Scan for the cell matching the given text and deliver its (X, Y) coordinate at center. 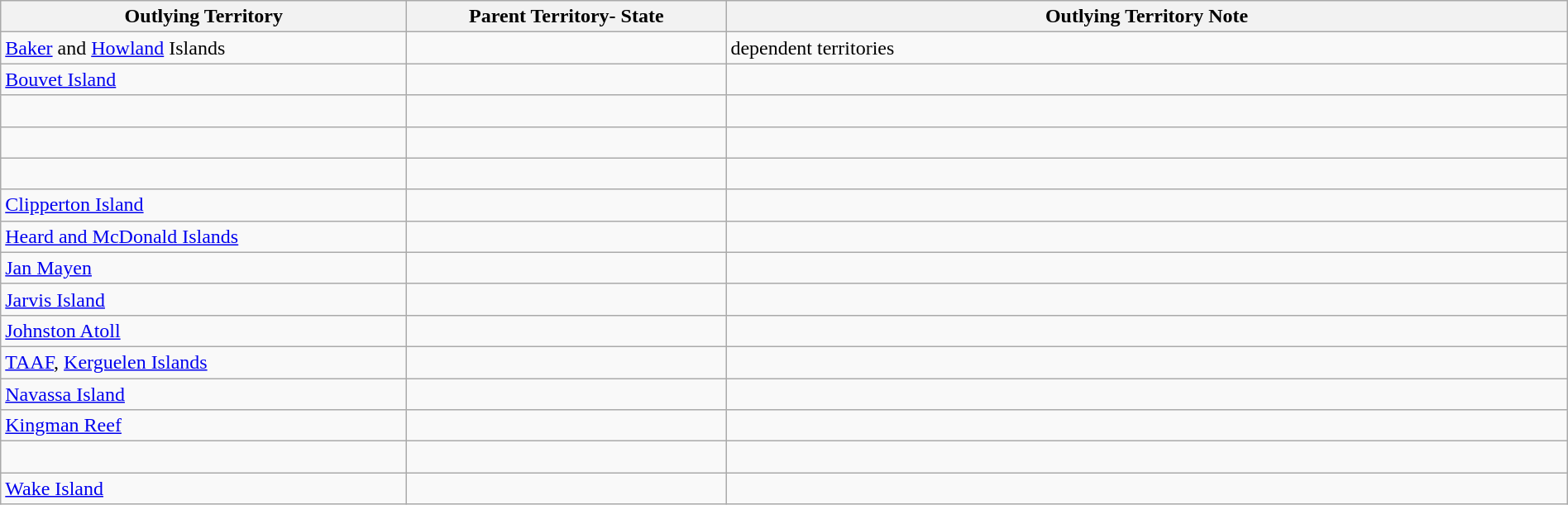
Outlying Territory (203, 17)
Wake Island (203, 488)
Parent Territory- State (566, 17)
Outlying Territory Note (1146, 17)
Heard and McDonald Islands (203, 236)
Bouvet Island (203, 79)
Navassa Island (203, 394)
Johnston Atoll (203, 331)
Jarvis Island (203, 299)
dependent territories (1146, 48)
Baker and Howland Islands (203, 48)
Clipperton Island (203, 205)
Jan Mayen (203, 268)
TAAF, Kerguelen Islands (203, 362)
Kingman Reef (203, 426)
